Return (x, y) of the center of cell containing provided text 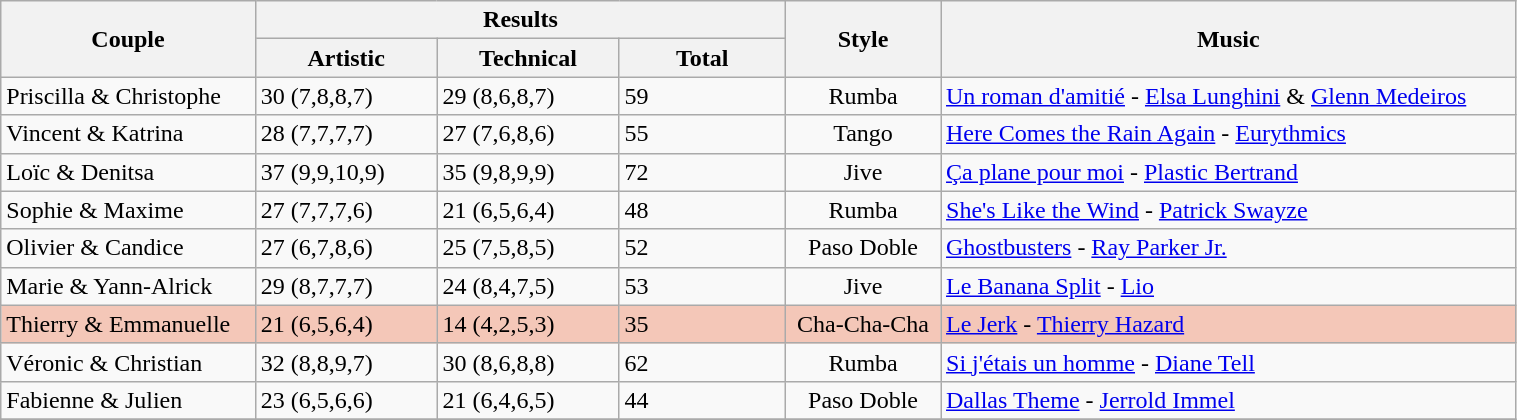
Le Banana Split - Lio (1228, 286)
Fabienne & Julien (128, 400)
35 (702, 324)
Artistic (346, 58)
Priscilla & Christophe (128, 96)
Thierry & Emmanuelle (128, 324)
Tango (864, 134)
35 (9,8,9,9) (528, 172)
Music (1228, 39)
Style (864, 39)
27 (7,6,8,6) (528, 134)
44 (702, 400)
72 (702, 172)
23 (6,5,6,6) (346, 400)
59 (702, 96)
Dallas Theme - Jerrold Immel (1228, 400)
37 (9,9,10,9) (346, 172)
Cha-Cha-Cha (864, 324)
Olivier & Candice (128, 248)
28 (7,7,7,7) (346, 134)
Couple (128, 39)
Results (520, 20)
52 (702, 248)
29 (8,7,7,7) (346, 286)
27 (7,7,7,6) (346, 210)
62 (702, 362)
30 (8,6,8,8) (528, 362)
She's Like the Wind - Patrick Swayze (1228, 210)
27 (6,7,8,6) (346, 248)
Le Jerk - Thierry Hazard (1228, 324)
Vincent & Katrina (128, 134)
Marie & Yann-Alrick (128, 286)
Sophie & Maxime (128, 210)
Here Comes the Rain Again - Eurythmics (1228, 134)
Loïc & Denitsa (128, 172)
30 (7,8,8,7) (346, 96)
Véronic & Christian (128, 362)
Un roman d'amitié - Elsa Lunghini & Glenn Medeiros (1228, 96)
Ça plane pour moi - Plastic Bertrand (1228, 172)
Ghostbusters - Ray Parker Jr. (1228, 248)
55 (702, 134)
Technical (528, 58)
24 (8,4,7,5) (528, 286)
53 (702, 286)
32 (8,8,9,7) (346, 362)
14 (4,2,5,3) (528, 324)
Si j'étais un homme - Diane Tell (1228, 362)
Total (702, 58)
21 (6,4,6,5) (528, 400)
25 (7,5,8,5) (528, 248)
48 (702, 210)
29 (8,6,8,7) (528, 96)
